Extract the (X, Y) coordinate from the center of the cell holding the provided text.  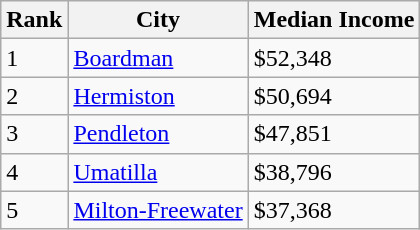
City (158, 20)
$47,851 (334, 134)
3 (34, 134)
Pendleton (158, 134)
$37,368 (334, 210)
2 (34, 96)
$52,348 (334, 58)
Rank (34, 20)
Umatilla (158, 172)
Median Income (334, 20)
$38,796 (334, 172)
$50,694 (334, 96)
Boardman (158, 58)
Milton-Freewater (158, 210)
Hermiston (158, 96)
5 (34, 210)
4 (34, 172)
1 (34, 58)
